Scan for the cell matching the given text and deliver its [X, Y] coordinate at center. 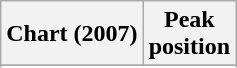
Peakposition [189, 34]
Chart (2007) [72, 34]
